From the cell containing the given text, extract its center point as [x, y] coordinate. 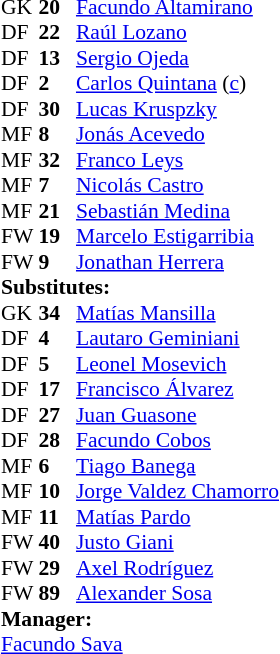
Substitutes: [140, 287]
21 [57, 211]
Matías Pardo [178, 517]
GK [20, 313]
10 [57, 491]
13 [57, 58]
Sergio Ojeda [178, 58]
Franco Leys [178, 160]
30 [57, 109]
27 [57, 415]
5 [57, 364]
Lautaro Geminiani [178, 339]
Francisco Álvarez [178, 389]
Nicolás Castro [178, 185]
89 [57, 593]
28 [57, 441]
19 [57, 237]
Jonathan Herrera [178, 262]
22 [57, 33]
32 [57, 160]
34 [57, 313]
Marcelo Estigarribia [178, 237]
Jonás Acevedo [178, 135]
Jorge Valdez Chamorro [178, 491]
4 [57, 339]
Carlos Quintana (c) [178, 83]
6 [57, 466]
11 [57, 517]
Matías Mansilla [178, 313]
Facundo Cobos [178, 441]
Tiago Banega [178, 466]
Lucas Kruspzky [178, 109]
7 [57, 185]
Juan Guasone [178, 415]
Raúl Lozano [178, 33]
2 [57, 83]
Axel Rodríguez [178, 568]
9 [57, 262]
17 [57, 389]
40 [57, 543]
Alexander Sosa [178, 593]
29 [57, 568]
Sebastián Medina [178, 211]
8 [57, 135]
Leonel Mosevich [178, 364]
Manager: [140, 619]
Justo Giani [178, 543]
